Identify which cell holds the provided text, then report its (x, y) central coordinate. 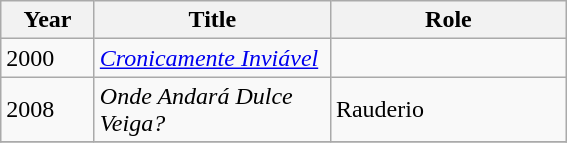
Cronicamente Inviável (212, 58)
Rauderio (448, 110)
2000 (48, 58)
Onde Andará Dulce Veiga? (212, 110)
Year (48, 20)
Title (212, 20)
Role (448, 20)
2008 (48, 110)
